Pinpoint the cell where the given text exists, returning its [x, y] midpoint coordinate. 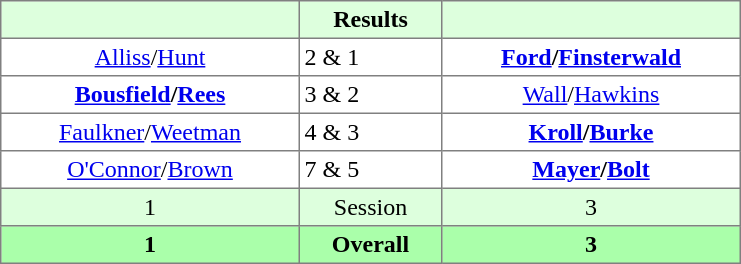
Alliss/Hunt [150, 57]
Mayer/Bolt [591, 170]
Bousfield/Rees [150, 95]
Faulkner/Weetman [150, 132]
4 & 3 [370, 132]
Results [370, 20]
3 & 2 [370, 95]
Session [370, 207]
Kroll/Burke [591, 132]
Overall [370, 245]
O'Connor/Brown [150, 170]
7 & 5 [370, 170]
2 & 1 [370, 57]
Ford/Finsterwald [591, 57]
Wall/Hawkins [591, 95]
